Return [X, Y] of the center of cell containing provided text 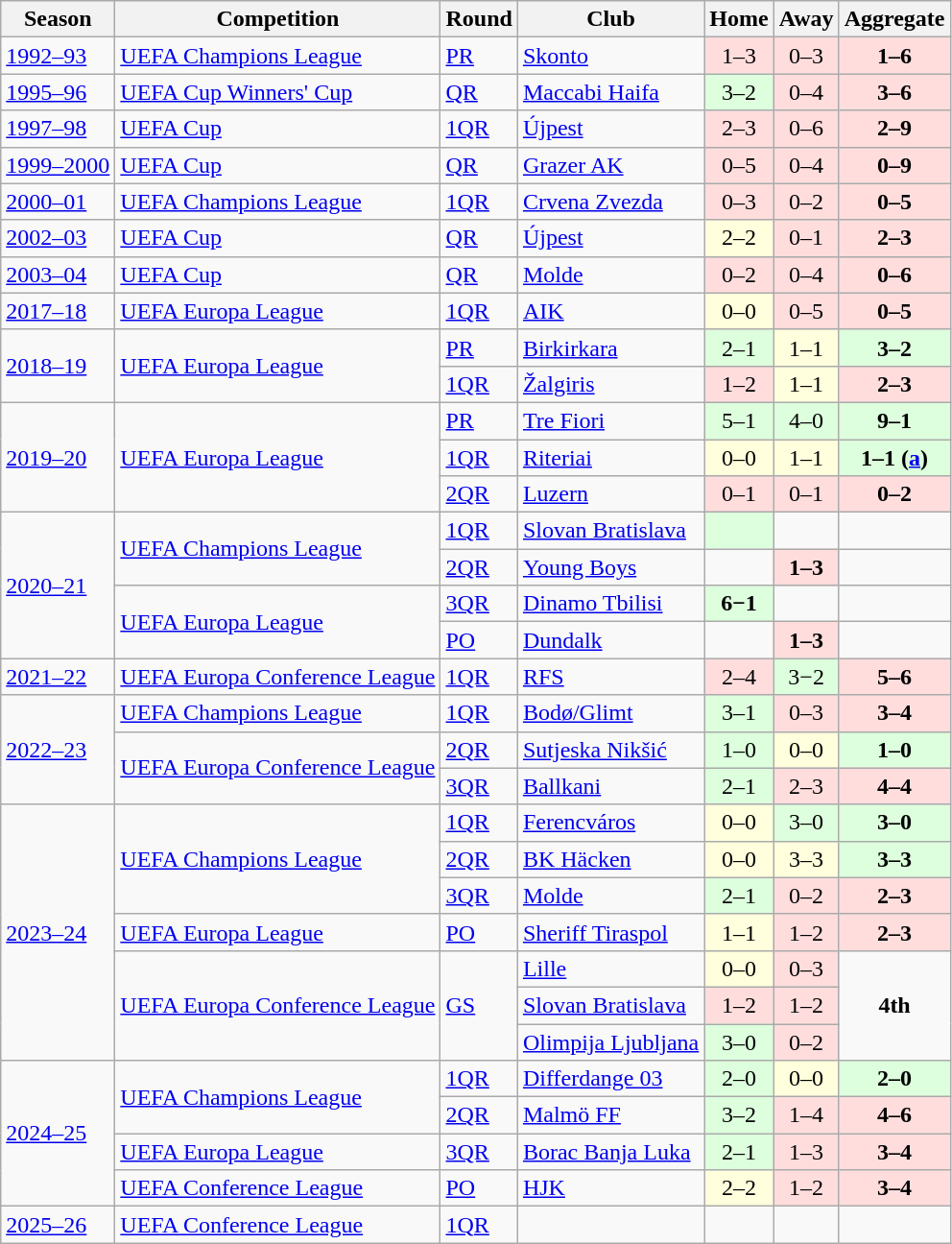
Sheriff Tiraspol [610, 932]
3−2 [806, 677]
Olimpija Ljubljana [610, 1041]
Skonto [610, 56]
Sutjeska Nikšić [610, 750]
0–9 [894, 165]
Žalgiris [610, 384]
1–6 [894, 56]
Differdange 03 [610, 1079]
Crvena Zvezda [610, 202]
2017–18 [58, 311]
3–1 [739, 713]
Club [610, 19]
Lille [610, 969]
2–9 [894, 129]
Bodø/Glimt [610, 713]
RFS [610, 677]
3–6 [894, 92]
6−1 [739, 604]
Maccabi Haifa [610, 92]
1999–2000 [58, 165]
1–1 (a) [894, 458]
1–4 [806, 1115]
GS [479, 1005]
1992–93 [58, 56]
2–4 [739, 677]
Dundalk [610, 640]
Aggregate [894, 19]
2018–19 [58, 366]
Ferencváros [610, 823]
Season [58, 19]
2019–20 [58, 457]
4th [894, 1005]
Young Boys [610, 567]
4–6 [894, 1115]
Dinamo Tbilisi [610, 604]
2021–22 [58, 677]
Malmö FF [610, 1115]
Riteriai [610, 458]
Ballkani [610, 786]
BK Häcken [610, 859]
2002–03 [58, 238]
Birkirkara [610, 347]
Competition [278, 19]
Tre Fiori [610, 420]
5–1 [739, 420]
2000–01 [58, 202]
Home [739, 19]
Round [479, 19]
1997–98 [58, 129]
2024–25 [58, 1134]
5–6 [894, 677]
HJK [610, 1188]
1995–96 [58, 92]
2025–26 [58, 1225]
Luzern [610, 494]
2023–24 [58, 932]
9–1 [894, 420]
2022–23 [58, 750]
UEFA Cup Winners' Cup [278, 92]
4–0 [806, 420]
4–4 [894, 786]
2020–21 [58, 586]
2003–04 [58, 275]
Borac Banja Luka [610, 1152]
Grazer AK [610, 165]
AIK [610, 311]
Away [806, 19]
